From the cell containing the given text, extract its center point as (X, Y) coordinate. 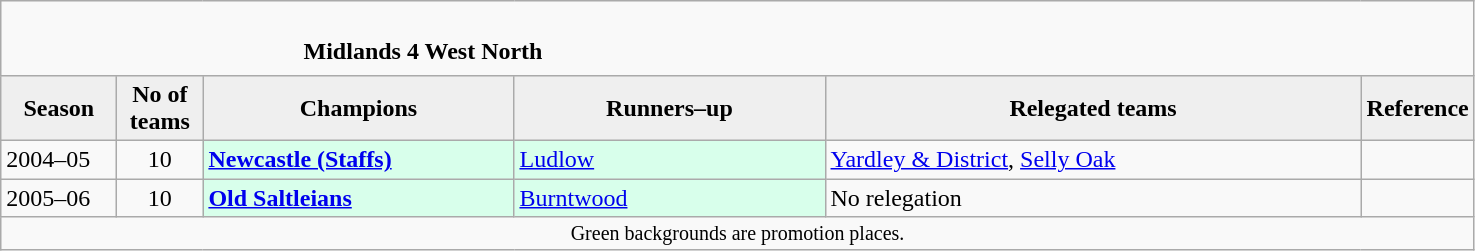
Old Saltleians (358, 197)
2005–06 (59, 197)
Yardley & District, Selly Oak (1093, 159)
Runners–up (670, 108)
Burntwood (670, 197)
No of teams (160, 108)
Green backgrounds are promotion places. (738, 234)
Season (59, 108)
2004–05 (59, 159)
Reference (1418, 108)
Relegated teams (1093, 108)
Newcastle (Staffs) (358, 159)
Ludlow (670, 159)
No relegation (1093, 197)
Champions (358, 108)
